Find where the given text appears and provide that cell's center as [X, Y] coordinate. 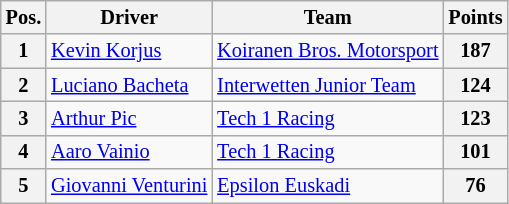
101 [475, 152]
5 [24, 186]
Driver [129, 17]
Giovanni Venturini [129, 186]
Team [328, 17]
2 [24, 85]
187 [475, 51]
Aaro Vainio [129, 152]
Points [475, 17]
Kevin Korjus [129, 51]
Pos. [24, 17]
124 [475, 85]
Epsilon Euskadi [328, 186]
1 [24, 51]
76 [475, 186]
Luciano Bacheta [129, 85]
4 [24, 152]
Interwetten Junior Team [328, 85]
Koiranen Bros. Motorsport [328, 51]
123 [475, 118]
Arthur Pic [129, 118]
3 [24, 118]
